Provide the [x, y] coordinate of the cell's center where the given text is located.  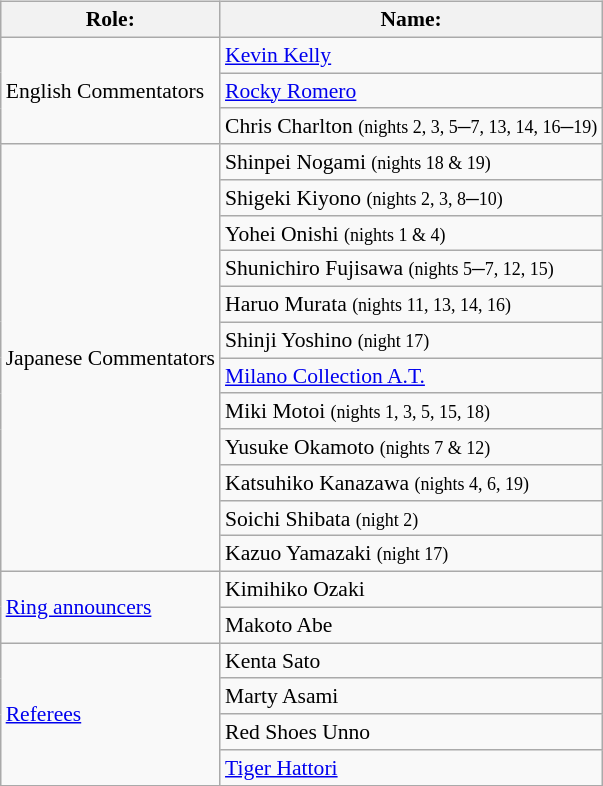
Soichi Shibata (night 2) [411, 518]
Red Shoes Unno [411, 732]
Katsuhiko Kanazawa (nights 4, 6, 19) [411, 483]
Kevin Kelly [411, 55]
Tiger Hattori [411, 768]
English Commentators [110, 90]
Referees [110, 714]
Kazuo Yamazaki (night 17) [411, 554]
Kenta Sato [411, 661]
Yusuke Okamoto (nights 7 & 12) [411, 447]
Chris Charlton (nights 2, 3, 5─7, 13, 14, 16─19) [411, 126]
Role: [110, 20]
Kimihiko Ozaki [411, 590]
Haruo Murata (nights 11, 13, 14, 16) [411, 305]
Shunichiro Fujisawa (nights 5─7, 12, 15) [411, 269]
Ring announcers [110, 608]
Marty Asami [411, 696]
Shigeki Kiyono (nights 2, 3, 8─10) [411, 198]
Japanese Commentators [110, 358]
Shinpei Nogami (nights 18 & 19) [411, 162]
Rocky Romero [411, 91]
Miki Motoi (nights 1, 3, 5, 15, 18) [411, 411]
Yohei Onishi (nights 1 & 4) [411, 233]
Makoto Abe [411, 625]
Shinji Yoshino (night 17) [411, 340]
Milano Collection A.T. [411, 376]
Name: [411, 20]
